Output the (x, y) coordinate of the center of the cell containing the given text.  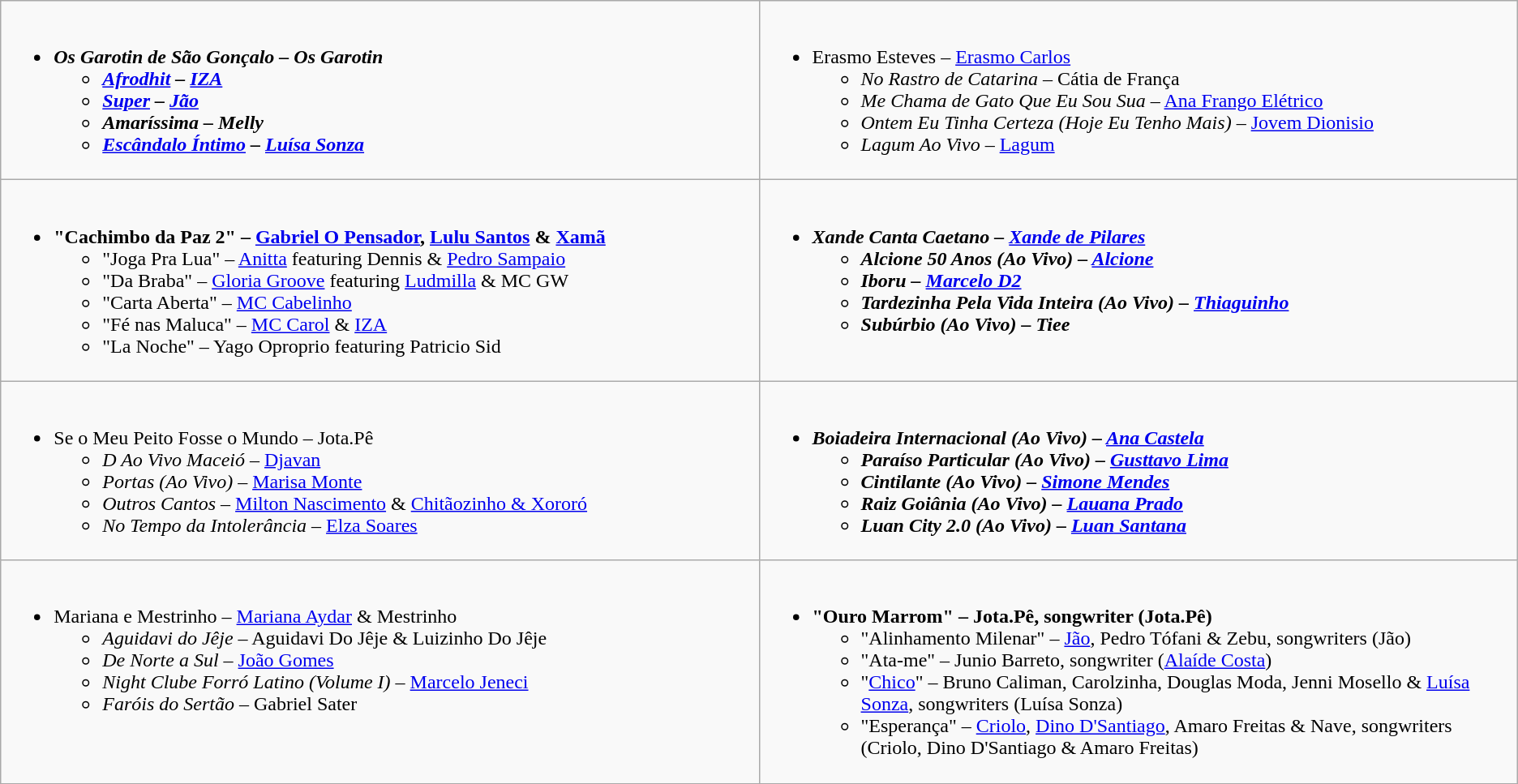
Os Garotin de São Gonçalo – Os GarotinAfrodhit – IZASuper – JãoAmaríssima – MellyEscândalo Íntimo – Luísa Sonza (379, 91)
